Scan for the cell matching the given text and deliver its [x, y] coordinate at center. 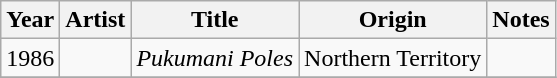
Northern Territory [393, 58]
Origin [393, 20]
Title [215, 20]
1986 [30, 58]
Artist [96, 20]
Pukumani Poles [215, 58]
Notes [521, 20]
Year [30, 20]
